From the cell containing the given text, extract its center point as (X, Y) coordinate. 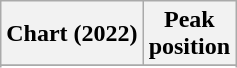
Chart (2022) (72, 34)
Peakposition (189, 34)
